Capture the cell that displays the provided text and extract its [x, y] central coordinate. 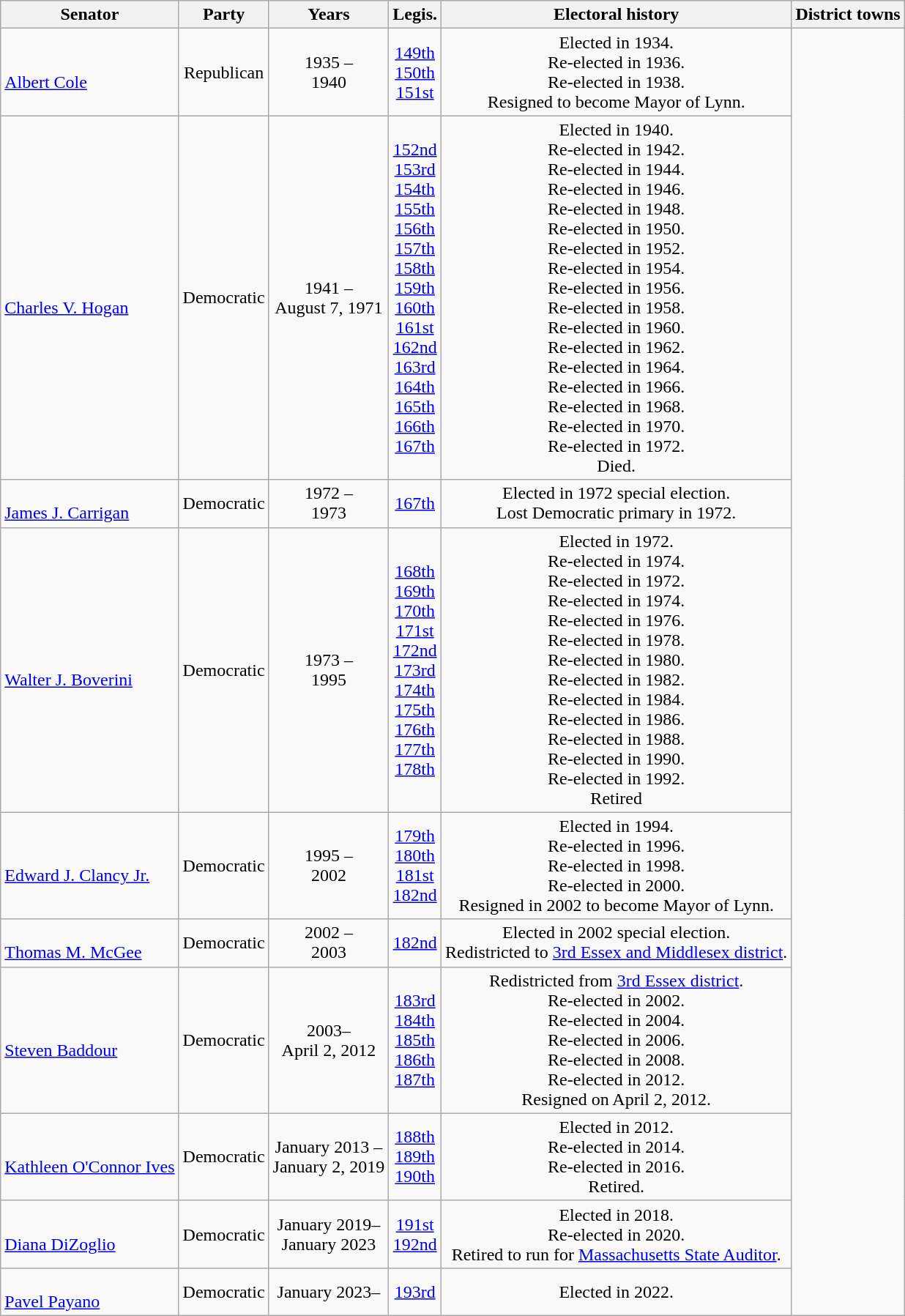
168th169th170th171st172nd173rd174th175th176th177th178th [415, 669]
Elected in 2018.Re-elected in 2020.Retired to run for Massachusetts State Auditor. [617, 1234]
Electoral history [617, 15]
Legis. [415, 15]
193rd [415, 1292]
Party [224, 15]
Walter J. Boverini [89, 669]
188th189th190th [415, 1157]
1935 –1940 [329, 72]
182nd [415, 943]
2003–April 2, 2012 [329, 1040]
James J. Carrigan [89, 504]
2002 –2003 [329, 943]
179th180th181st182nd [415, 866]
Republican [224, 72]
January 2023– [329, 1292]
Steven Baddour [89, 1040]
1995 –2002 [329, 866]
District towns [848, 15]
Elected in 2012.Re-elected in 2014.Re-elected in 2016.Retired. [617, 1157]
1941 –August 7, 1971 [329, 297]
Elected in 2022. [617, 1292]
Diana DiZoglio [89, 1234]
152nd153rd154th155th156th157th158th159th160th161st162nd163rd164th165th166th167th [415, 297]
January 2019–January 2023 [329, 1234]
Elected in 1972 special election.Lost Democratic primary in 1972. [617, 504]
Senator [89, 15]
149th150th151st [415, 72]
167th [415, 504]
Edward J. Clancy Jr. [89, 866]
January 2013 –January 2, 2019 [329, 1157]
1973 –1995 [329, 669]
Pavel Payano [89, 1292]
Elected in 1934.Re-elected in 1936.Re-elected in 1938.Resigned to become Mayor of Lynn. [617, 72]
Kathleen O'Connor Ives [89, 1157]
Charles V. Hogan [89, 297]
191st192nd [415, 1234]
Thomas M. McGee [89, 943]
183rd184th185th186th187th [415, 1040]
Elected in 1994.Re-elected in 1996.Re-elected in 1998.Re-elected in 2000.Resigned in 2002 to become Mayor of Lynn. [617, 866]
1972 –1973 [329, 504]
Albert Cole [89, 72]
Elected in 2002 special election.Redistricted to 3rd Essex and Middlesex district. [617, 943]
Years [329, 15]
